Locate the cell with the specified text and output its (X, Y) center coordinate. 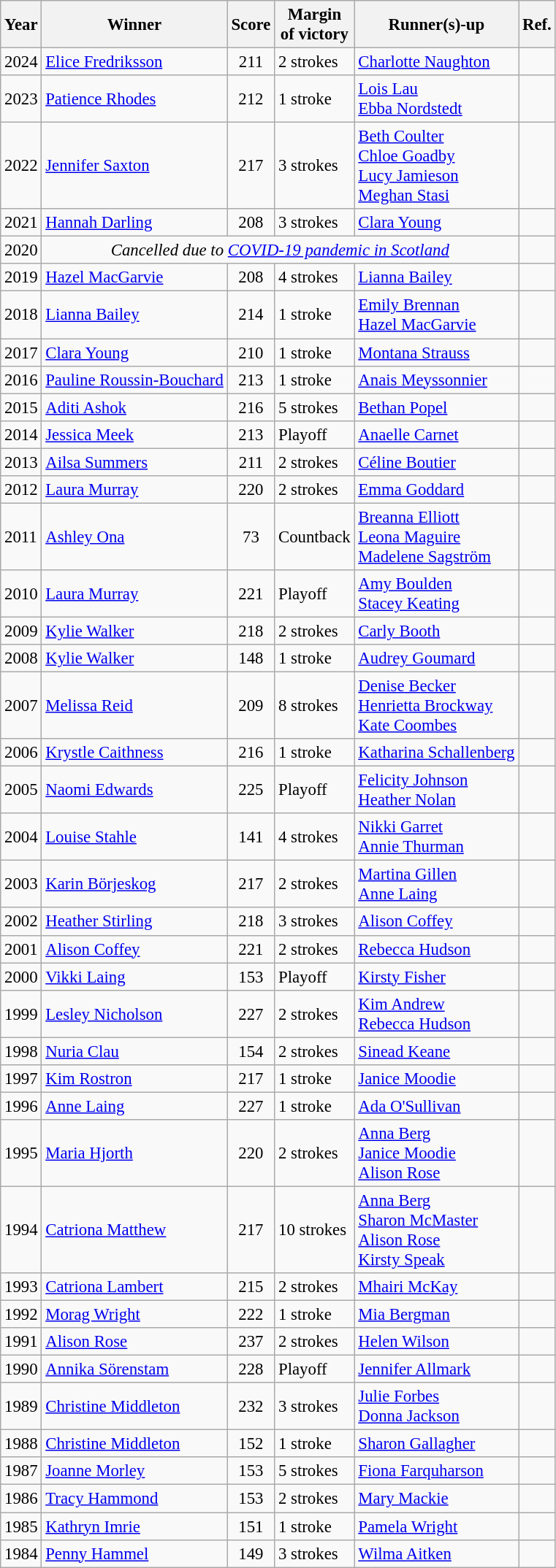
Wilma Aitken (437, 1553)
Vikki Laing (134, 977)
Martina Gillen Anne Laing (437, 885)
2016 (21, 380)
1997 (21, 1079)
1993 (21, 1287)
Heather Stirling (134, 922)
209 (251, 706)
Lesley Nicholson (134, 1013)
1984 (21, 1553)
228 (251, 1369)
10 strokes (314, 1229)
2001 (21, 949)
152 (251, 1444)
2024 (21, 62)
Karin Börjeskog (134, 885)
Krystle Caithness (134, 753)
1986 (21, 1499)
Montana Strauss (437, 353)
1985 (21, 1526)
Year (21, 25)
Tracy Hammond (134, 1499)
Ada O'Sullivan (437, 1106)
Amy Boulden Stacey Keating (437, 594)
2008 (21, 658)
Fiona Farquharson (437, 1471)
1991 (21, 1342)
Alison Rose (134, 1342)
210 (251, 353)
141 (251, 837)
225 (251, 790)
1987 (21, 1471)
Felicity Johnson Heather Nolan (437, 790)
2004 (21, 837)
2021 (21, 223)
Anaelle Carnet (437, 434)
Maria Hjorth (134, 1153)
215 (251, 1287)
Anais Meyssonnier (437, 380)
214 (251, 315)
Breanna Elliott Leona Maguire Madelene Sagström (437, 537)
Jessica Meek (134, 434)
2009 (21, 631)
154 (251, 1051)
Katharina Schallenberg (437, 753)
Audrey Goumard (437, 658)
151 (251, 1526)
Denise Becker Henrietta Brockway Kate Coombes (437, 706)
Hannah Darling (134, 223)
Lois Lau Ebba Nordstedt (437, 99)
Mhairi McKay (437, 1287)
Naomi Edwards (134, 790)
2020 (21, 250)
1998 (21, 1051)
Kathryn Imrie (134, 1526)
Jennifer Allmark (437, 1369)
232 (251, 1406)
Ailsa Summers (134, 462)
2023 (21, 99)
Nuria Clau (134, 1051)
73 (251, 537)
Julie Forbes Donna Jackson (437, 1406)
Pamela Wright (437, 1526)
Hazel MacGarvie (134, 278)
2022 (21, 166)
2013 (21, 462)
2010 (21, 594)
Marginof victory (314, 25)
Mia Bergman (437, 1315)
1990 (21, 1369)
149 (251, 1553)
1994 (21, 1229)
Janice Moodie (437, 1079)
2007 (21, 706)
Céline Boutier (437, 462)
Nikki Garret Annie Thurman (437, 837)
1999 (21, 1013)
Anna Berg Sharon McMaster Alison Rose Kirsty Speak (437, 1229)
237 (251, 1342)
Helen Wilson (437, 1342)
2003 (21, 885)
Joanne Morley (134, 1471)
Jennifer Saxton (134, 166)
212 (251, 99)
Patience Rhodes (134, 99)
Emma Goddard (437, 490)
2011 (21, 537)
Winner (134, 25)
Kirsty Fisher (437, 977)
Louise Stahle (134, 837)
Bethan Popel (437, 407)
8 strokes (314, 706)
Beth Coulter Chloe Goadby Lucy Jamieson Meghan Stasi (437, 166)
Runner(s)-up (437, 25)
Anna Berg Janice Moodie Alison Rose (437, 1153)
Melissa Reid (134, 706)
2006 (21, 753)
Kim Rostron (134, 1079)
Emily Brennan Hazel MacGarvie (437, 315)
Countback (314, 537)
Elice Fredriksson (134, 62)
Morag Wright (134, 1315)
222 (251, 1315)
Anne Laing (134, 1106)
2005 (21, 790)
2012 (21, 490)
2017 (21, 353)
Kim Andrew Rebecca Hudson (437, 1013)
Cancelled due to COVID-19 pandemic in Scotland (281, 250)
148 (251, 658)
Aditi Ashok (134, 407)
2014 (21, 434)
1989 (21, 1406)
Catriona Lambert (134, 1287)
1988 (21, 1444)
Sinead Keane (437, 1051)
1995 (21, 1153)
Carly Booth (437, 631)
2000 (21, 977)
Sharon Gallagher (437, 1444)
Ashley Ona (134, 537)
Charlotte Naughton (437, 62)
Catriona Matthew (134, 1229)
Ref. (537, 25)
2015 (21, 407)
Rebecca Hudson (437, 949)
1992 (21, 1315)
2018 (21, 315)
Mary Mackie (437, 1499)
Score (251, 25)
Annika Sörenstam (134, 1369)
Penny Hammel (134, 1553)
Pauline Roussin-Bouchard (134, 380)
2019 (21, 278)
2002 (21, 922)
1996 (21, 1106)
